Output the [X, Y] coordinate of the center of the cell containing the given text.  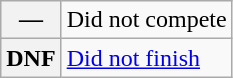
Did not compete [146, 20]
Did not finish [146, 58]
DNF [31, 58]
— [31, 20]
